Pinpoint the cell where the given text exists, returning its (X, Y) midpoint coordinate. 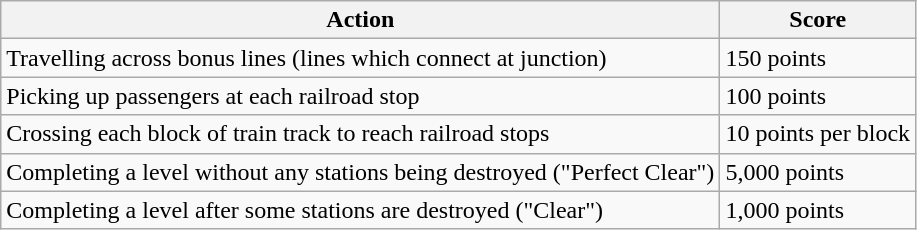
Score (818, 20)
5,000 points (818, 172)
150 points (818, 58)
Action (360, 20)
100 points (818, 96)
Crossing each block of train track to reach railroad stops (360, 134)
Completing a level without any stations being destroyed ("Perfect Clear") (360, 172)
Travelling across bonus lines (lines which connect at junction) (360, 58)
1,000 points (818, 210)
Picking up passengers at each railroad stop (360, 96)
10 points per block (818, 134)
Completing a level after some stations are destroyed ("Clear") (360, 210)
